From the cell containing the given text, extract its center point as [X, Y] coordinate. 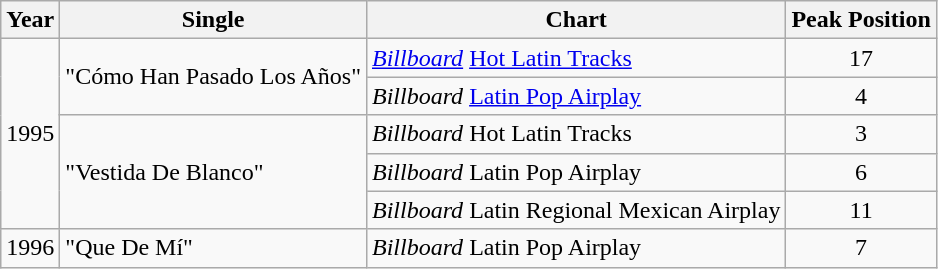
4 [861, 96]
3 [861, 134]
1996 [30, 248]
17 [861, 58]
Year [30, 20]
Peak Position [861, 20]
"Cómo Han Pasado Los Años" [214, 77]
"Vestida De Blanco" [214, 172]
1995 [30, 134]
Billboard Latin Regional Mexican Airplay [576, 210]
Chart [576, 20]
6 [861, 172]
"Que De Mí" [214, 248]
Single [214, 20]
7 [861, 248]
11 [861, 210]
